Find where the given text appears and provide that cell's center as (X, Y) coordinate. 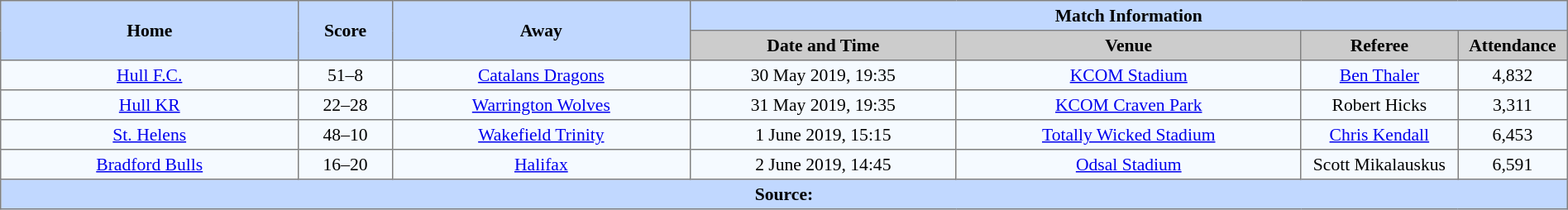
KCOM Craven Park (1128, 105)
Odsal Stadium (1128, 165)
Match Information (1128, 16)
St. Helens (150, 135)
Home (150, 31)
Away (541, 31)
Chris Kendall (1379, 135)
Hull F.C. (150, 75)
16–20 (346, 165)
Bradford Bulls (150, 165)
6,453 (1513, 135)
22–28 (346, 105)
Halifax (541, 165)
Hull KR (150, 105)
6,591 (1513, 165)
1 June 2019, 15:15 (823, 135)
Source: (784, 194)
Wakefield Trinity (541, 135)
4,832 (1513, 75)
Ben Thaler (1379, 75)
Referee (1379, 45)
Catalans Dragons (541, 75)
Scott Mikalauskus (1379, 165)
Warrington Wolves (541, 105)
31 May 2019, 19:35 (823, 105)
Attendance (1513, 45)
KCOM Stadium (1128, 75)
Date and Time (823, 45)
Score (346, 31)
51–8 (346, 75)
Robert Hicks (1379, 105)
3,311 (1513, 105)
30 May 2019, 19:35 (823, 75)
Totally Wicked Stadium (1128, 135)
48–10 (346, 135)
2 June 2019, 14:45 (823, 165)
Venue (1128, 45)
